Output the [x, y] coordinate of the center of the cell containing the given text.  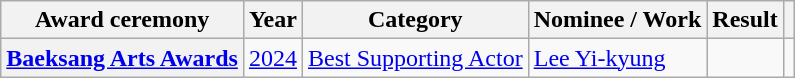
Baeksang Arts Awards [122, 58]
Nominee / Work [618, 20]
Category [415, 20]
Award ceremony [122, 20]
Best Supporting Actor [415, 58]
2024 [272, 58]
Result [745, 20]
Year [272, 20]
Lee Yi-kyung [618, 58]
